Output the (X, Y) coordinate of the center of the cell containing the given text.  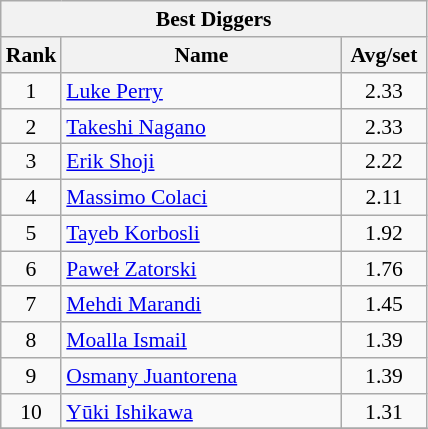
1.76 (384, 269)
Luke Perry (201, 91)
2.22 (384, 162)
Moalla Ismail (201, 340)
Rank (32, 55)
1.31 (384, 411)
1 (32, 91)
10 (32, 411)
9 (32, 376)
Paweł Zatorski (201, 269)
8 (32, 340)
Yūki Ishikawa (201, 411)
Mehdi Marandi (201, 304)
1.92 (384, 233)
Avg/set (384, 55)
1.45 (384, 304)
Erik Shoji (201, 162)
2 (32, 126)
4 (32, 197)
3 (32, 162)
5 (32, 233)
Takeshi Nagano (201, 126)
Name (201, 55)
Best Diggers (214, 19)
6 (32, 269)
7 (32, 304)
Tayeb Korbosli (201, 233)
2.11 (384, 197)
Osmany Juantorena (201, 376)
Massimo Colaci (201, 197)
